For the text-containing cell, return its midpoint in [x, y] coordinate format. 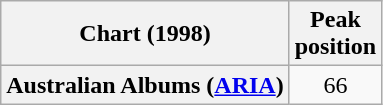
66 [335, 85]
Chart (1998) [145, 34]
Australian Albums (ARIA) [145, 85]
Peakposition [335, 34]
